Identify which cell holds the provided text, then report its (X, Y) central coordinate. 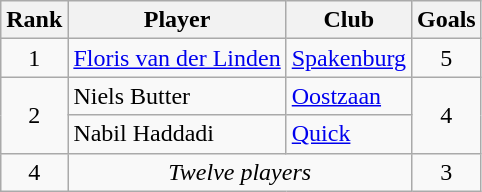
Floris van der Linden (177, 58)
3 (446, 172)
Quick (348, 134)
1 (34, 58)
5 (446, 58)
Player (177, 20)
Goals (446, 20)
Oostzaan (348, 96)
2 (34, 115)
Nabil Haddadi (177, 134)
Niels Butter (177, 96)
Twelve players (240, 172)
Rank (34, 20)
Spakenburg (348, 58)
Club (348, 20)
